Provide the [X, Y] coordinate of the cell's center where the given text is located.  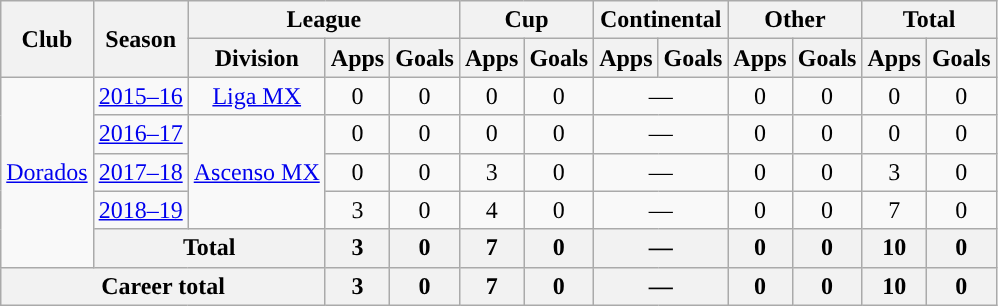
2018–19 [140, 210]
Season [140, 39]
2015–16 [140, 96]
Continental [661, 20]
Dorados [47, 172]
Career total [164, 286]
Ascenso MX [256, 172]
Other [795, 20]
Liga MX [256, 96]
2017–18 [140, 172]
Division [256, 58]
Club [47, 39]
2016–17 [140, 134]
4 [491, 210]
League [324, 20]
Cup [526, 20]
